Locate the cell with the specified text and output its (x, y) center coordinate. 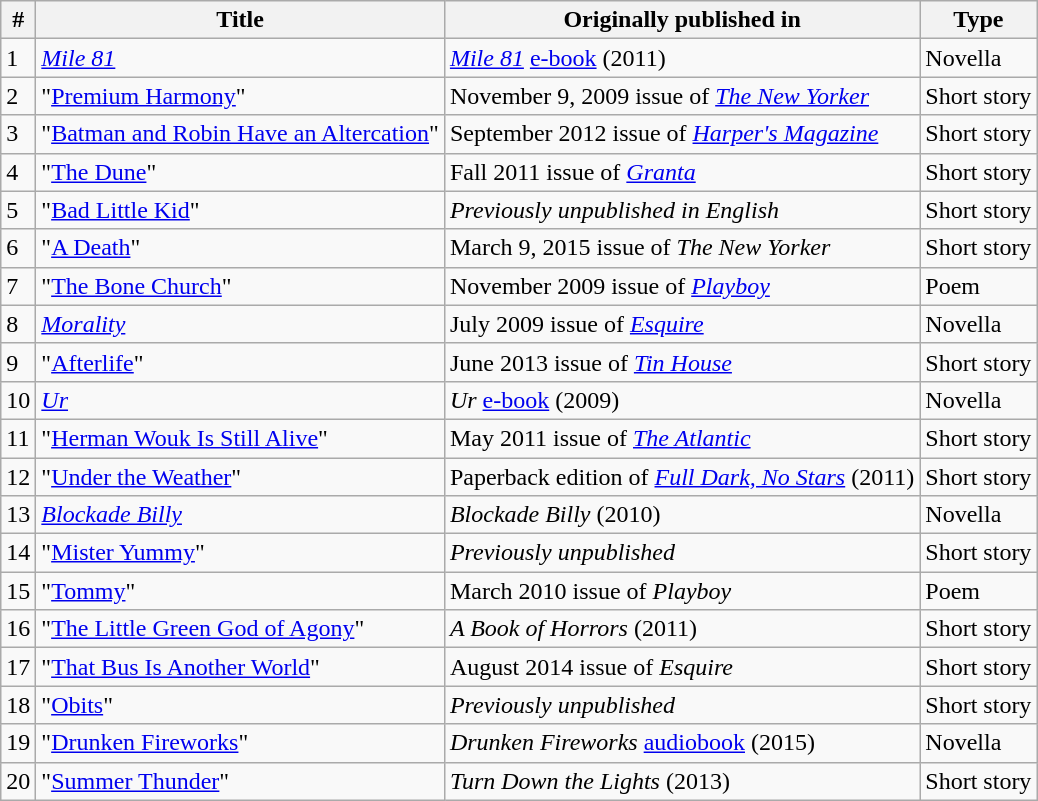
3 (18, 134)
"A Death" (240, 248)
Previously unpublished in English (682, 210)
August 2014 issue of Esquire (682, 667)
Mile 81 (240, 58)
13 (18, 515)
"The Bone Church" (240, 286)
Fall 2011 issue of Granta (682, 172)
9 (18, 362)
Originally published in (682, 20)
6 (18, 248)
"Mister Yummy" (240, 553)
"Batman and Robin Have an Altercation" (240, 134)
2 (18, 96)
A Book of Horrors (2011) (682, 629)
# (18, 20)
10 (18, 400)
March 2010 issue of Playboy (682, 591)
Blockade Billy (2010) (682, 515)
March 9, 2015 issue of The New Yorker (682, 248)
"Bad Little Kid" (240, 210)
Title (240, 20)
"Premium Harmony" (240, 96)
15 (18, 591)
19 (18, 743)
1 (18, 58)
"The Little Green God of Agony" (240, 629)
"Drunken Fireworks" (240, 743)
Ur e-book (2009) (682, 400)
12 (18, 477)
Mile 81 e-book (2011) (682, 58)
"Obits" (240, 705)
Type (978, 20)
July 2009 issue of Esquire (682, 324)
11 (18, 438)
November 9, 2009 issue of The New Yorker (682, 96)
May 2011 issue of The Atlantic (682, 438)
"Summer Thunder" (240, 781)
Drunken Fireworks audiobook (2015) (682, 743)
8 (18, 324)
September 2012 issue of Harper's Magazine (682, 134)
Morality (240, 324)
4 (18, 172)
Paperback edition of Full Dark, No Stars (2011) (682, 477)
Turn Down the Lights (2013) (682, 781)
18 (18, 705)
Ur (240, 400)
"Tommy" (240, 591)
June 2013 issue of Tin House (682, 362)
7 (18, 286)
Blockade Billy (240, 515)
14 (18, 553)
"Under the Weather" (240, 477)
"The Dune" (240, 172)
16 (18, 629)
17 (18, 667)
20 (18, 781)
"Herman Wouk Is Still Alive" (240, 438)
"Afterlife" (240, 362)
5 (18, 210)
"That Bus Is Another World" (240, 667)
November 2009 issue of Playboy (682, 286)
